Search for the cell housing the specified text and yield its [x, y] center coordinate. 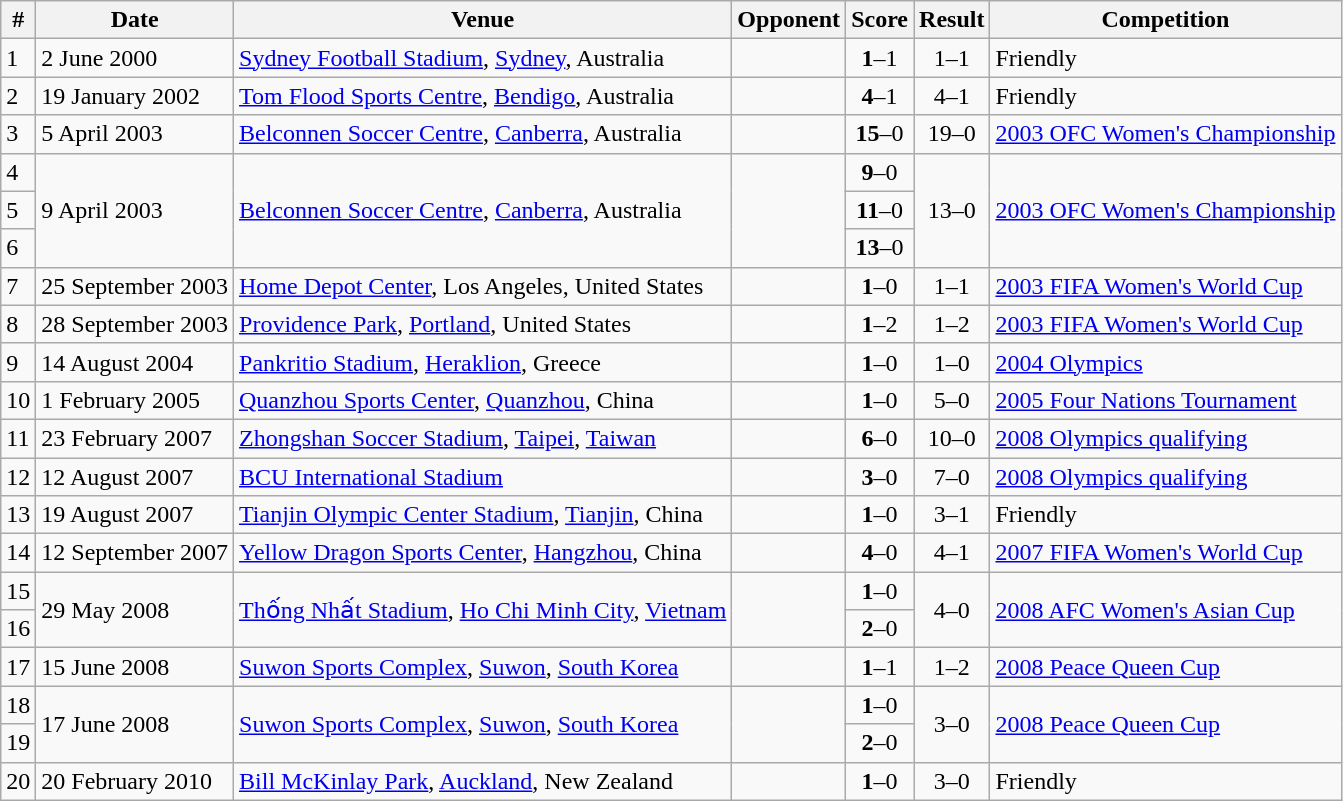
17 June 2008 [135, 724]
10–0 [952, 438]
17 [18, 667]
3–1 [952, 515]
Zhongshan Soccer Stadium, Taipei, Taiwan [483, 438]
Competition [1166, 20]
Result [952, 20]
1 [18, 58]
Opponent [789, 20]
10 [18, 400]
12 September 2007 [135, 553]
2 June 2000 [135, 58]
18 [18, 705]
16 [18, 629]
Score [880, 20]
2007 FIFA Women's World Cup [1166, 553]
14 [18, 553]
19–0 [952, 134]
9 April 2003 [135, 210]
Tianjin Olympic Center Stadium, Tianjin, China [483, 515]
2004 Olympics [1166, 362]
28 September 2003 [135, 324]
19 January 2002 [135, 96]
2 [18, 96]
19 [18, 743]
8 [18, 324]
7–0 [952, 477]
20 February 2010 [135, 781]
Sydney Football Stadium, Sydney, Australia [483, 58]
9 [18, 362]
19 August 2007 [135, 515]
Date [135, 20]
14 August 2004 [135, 362]
Thống Nhất Stadium, Ho Chi Minh City, Vietnam [483, 610]
Venue [483, 20]
11 [18, 438]
11–0 [880, 210]
# [18, 20]
2005 Four Nations Tournament [1166, 400]
15 [18, 591]
29 May 2008 [135, 610]
6 [18, 248]
6–0 [880, 438]
15–0 [880, 134]
Providence Park, Portland, United States [483, 324]
12 August 2007 [135, 477]
25 September 2003 [135, 286]
Tom Flood Sports Centre, Bendigo, Australia [483, 96]
3 [18, 134]
Home Depot Center, Los Angeles, United States [483, 286]
20 [18, 781]
12 [18, 477]
Yellow Dragon Sports Center, Hangzhou, China [483, 553]
BCU International Stadium [483, 477]
5 [18, 210]
15 June 2008 [135, 667]
5 April 2003 [135, 134]
4 [18, 172]
13 [18, 515]
5–0 [952, 400]
1 February 2005 [135, 400]
7 [18, 286]
Quanzhou Sports Center, Quanzhou, China [483, 400]
2008 AFC Women's Asian Cup [1166, 610]
9–0 [880, 172]
Bill McKinlay Park, Auckland, New Zealand [483, 781]
Pankritio Stadium, Heraklion, Greece [483, 362]
23 February 2007 [135, 438]
